Pinpoint the cell where the given text exists, returning its [x, y] midpoint coordinate. 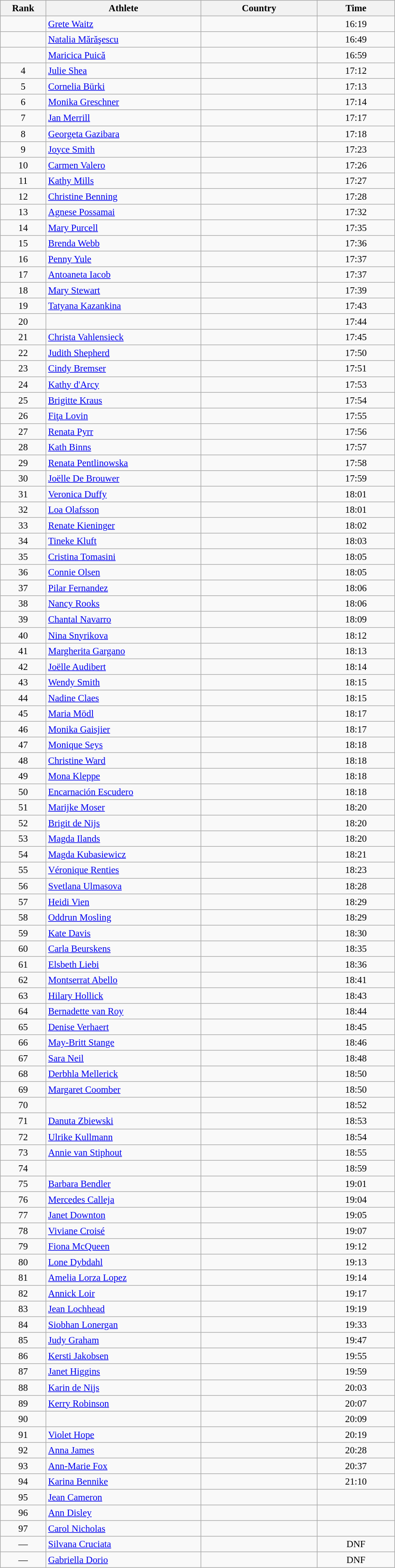
17:43 [356, 306]
18:09 [356, 620]
Annick Loir [123, 1294]
Derbhla Mellerick [123, 1074]
Margaret Coomber [123, 1090]
21 [23, 337]
Carol Nicholas [123, 1529]
Natalia Mărăşescu [123, 40]
27 [23, 432]
15 [23, 243]
Magda Kubasiewicz [123, 855]
18:44 [356, 1011]
Monika Greschner [123, 102]
17:57 [356, 447]
Mona Kleppe [123, 776]
86 [23, 1356]
78 [23, 1231]
5 [23, 87]
17:45 [356, 337]
28 [23, 447]
6 [23, 102]
Gabriella Dorio [123, 1560]
Joëlle De Brouwer [123, 479]
Fiţa Lovin [123, 416]
Joëlle Audibert [123, 667]
18:52 [356, 1105]
37 [23, 588]
76 [23, 1199]
7 [23, 118]
17:35 [356, 228]
38 [23, 604]
Maricica Puică [123, 55]
Brigitte Kraus [123, 400]
19:04 [356, 1199]
18:43 [356, 996]
17 [23, 275]
Joyce Smith [123, 149]
17:55 [356, 416]
95 [23, 1497]
Antoaneta Iacob [123, 275]
Mary Stewart [123, 291]
Barbara Bendler [123, 1184]
17:28 [356, 196]
Kathy d'Arcy [123, 384]
68 [23, 1074]
49 [23, 776]
Kate Davis [123, 933]
18:45 [356, 1027]
18:12 [356, 635]
53 [23, 839]
12 [23, 196]
18:41 [356, 980]
Montserrat Abello [123, 980]
19:01 [356, 1184]
18:46 [356, 1043]
17:36 [356, 243]
94 [23, 1482]
18:03 [356, 541]
Lone Dybdahl [123, 1262]
18:53 [356, 1121]
Brigit de Nijs [123, 823]
18:30 [356, 933]
85 [23, 1340]
18:14 [356, 667]
19:13 [356, 1262]
Renata Pyrr [123, 432]
Kerry Robinson [123, 1403]
61 [23, 964]
62 [23, 980]
67 [23, 1059]
Renata Pentlinowska [123, 463]
Kath Binns [123, 447]
87 [23, 1372]
25 [23, 400]
Julie Shea [123, 71]
Cristina Tomasini [123, 557]
21:10 [356, 1482]
Chantal Navarro [123, 620]
9 [23, 149]
40 [23, 635]
20:37 [356, 1466]
18:59 [356, 1168]
80 [23, 1262]
Georgeta Gazibara [123, 134]
18:55 [356, 1152]
18:48 [356, 1059]
Siobhan Lonergan [123, 1325]
35 [23, 557]
18:13 [356, 651]
34 [23, 541]
48 [23, 760]
58 [23, 917]
18:35 [356, 949]
Karina Bennike [123, 1482]
81 [23, 1278]
43 [23, 682]
32 [23, 510]
17:13 [356, 87]
92 [23, 1450]
Silvana Cruciata [123, 1544]
Nina Snyrikova [123, 635]
Marijke Moser [123, 808]
Carla Beurskens [123, 949]
70 [23, 1105]
Rank [23, 8]
16 [23, 259]
46 [23, 729]
17:56 [356, 432]
20:19 [356, 1435]
17:54 [356, 400]
73 [23, 1152]
44 [23, 698]
55 [23, 871]
Christa Vahlensieck [123, 337]
66 [23, 1043]
Monika Gaisjier [123, 729]
74 [23, 1168]
Tatyana Kazankina [123, 306]
19:33 [356, 1325]
19 [23, 306]
30 [23, 479]
17:58 [356, 463]
Time [356, 8]
51 [23, 808]
19:55 [356, 1356]
4 [23, 71]
Magda Ilands [123, 839]
23 [23, 369]
17:12 [356, 71]
13 [23, 212]
17:51 [356, 369]
Janet Downton [123, 1215]
79 [23, 1247]
17:39 [356, 291]
17:23 [356, 149]
Kathy Mills [123, 181]
17:18 [356, 134]
39 [23, 620]
Oddrun Mosling [123, 917]
29 [23, 463]
Heidi Vien [123, 902]
17:26 [356, 165]
Nadine Claes [123, 698]
72 [23, 1137]
Tineke Kluft [123, 541]
Violet Hope [123, 1435]
97 [23, 1529]
45 [23, 714]
Monique Seys [123, 745]
69 [23, 1090]
Renate Kieninger [123, 526]
Brenda Webb [123, 243]
Cindy Bremser [123, 369]
65 [23, 1027]
Véronique Renties [123, 871]
41 [23, 651]
Danuta Zbiewski [123, 1121]
18:54 [356, 1137]
May-Britt Stange [123, 1043]
Wendy Smith [123, 682]
Loa Olafsson [123, 510]
Penny Yule [123, 259]
36 [23, 572]
17:44 [356, 322]
18:36 [356, 964]
20 [23, 322]
8 [23, 134]
19:17 [356, 1294]
83 [23, 1309]
89 [23, 1403]
18:21 [356, 855]
Ann Disley [123, 1513]
96 [23, 1513]
20:09 [356, 1419]
90 [23, 1419]
Anna James [123, 1450]
56 [23, 886]
Hilary Hollick [123, 996]
Maria Mödl [123, 714]
17:32 [356, 212]
17:17 [356, 118]
33 [23, 526]
Fiona McQueen [123, 1247]
50 [23, 792]
17:50 [356, 353]
Christine Benning [123, 196]
17:14 [356, 102]
24 [23, 384]
75 [23, 1184]
Judy Graham [123, 1340]
Connie Olsen [123, 572]
47 [23, 745]
42 [23, 667]
Pilar Fernandez [123, 588]
16:19 [356, 24]
16:49 [356, 40]
57 [23, 902]
64 [23, 1011]
19:19 [356, 1309]
Mercedes Calleja [123, 1199]
54 [23, 855]
Annie van Stiphout [123, 1152]
59 [23, 933]
19:14 [356, 1278]
16:59 [356, 55]
Christine Ward [123, 760]
11 [23, 181]
19:05 [356, 1215]
Amelia Lorza Lopez [123, 1278]
19:59 [356, 1372]
Veronica Duffy [123, 494]
Karin de Nijs [123, 1387]
52 [23, 823]
Mary Purcell [123, 228]
22 [23, 353]
Bernadette van Roy [123, 1011]
84 [23, 1325]
31 [23, 494]
77 [23, 1215]
Encarnación Escudero [123, 792]
Kersti Jakobsen [123, 1356]
20:28 [356, 1450]
Carmen Valero [123, 165]
82 [23, 1294]
20:07 [356, 1403]
19:47 [356, 1340]
Country [259, 8]
18:23 [356, 871]
19:07 [356, 1231]
60 [23, 949]
17:27 [356, 181]
18:02 [356, 526]
Jean Lochhead [123, 1309]
Cornelia Bürki [123, 87]
Margherita Gargano [123, 651]
19:12 [356, 1247]
Jean Cameron [123, 1497]
14 [23, 228]
Athlete [123, 8]
93 [23, 1466]
Janet Higgins [123, 1372]
91 [23, 1435]
Grete Waitz [123, 24]
Nancy Rooks [123, 604]
Ann-Marie Fox [123, 1466]
26 [23, 416]
88 [23, 1387]
17:59 [356, 479]
Svetlana Ulmasova [123, 886]
20:03 [356, 1387]
10 [23, 165]
Judith Shepherd [123, 353]
Elsbeth Liebi [123, 964]
63 [23, 996]
Agnese Possamai [123, 212]
18:28 [356, 886]
Denise Verhaert [123, 1027]
71 [23, 1121]
Jan Merrill [123, 118]
18 [23, 291]
Sara Neil [123, 1059]
17:53 [356, 384]
Ulrike Kullmann [123, 1137]
Viviane Croisé [123, 1231]
